From the cell containing the given text, extract its center point as [x, y] coordinate. 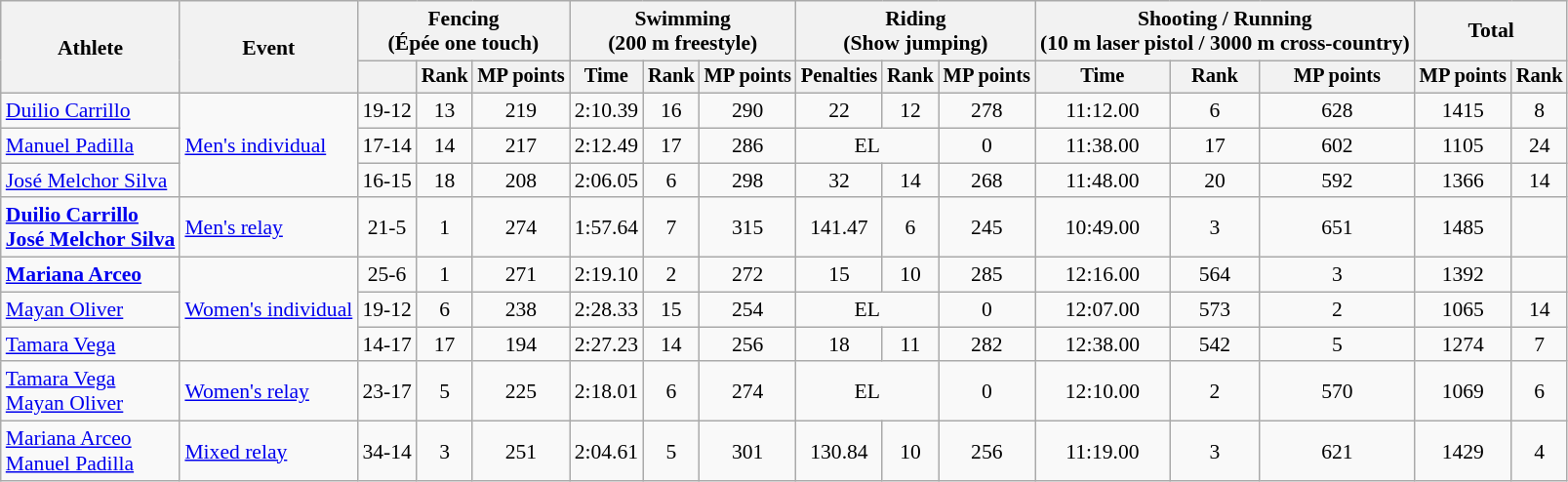
16-15 [386, 181]
1415 [1464, 111]
11 [910, 344]
217 [521, 146]
570 [1337, 392]
2:28.33 [607, 310]
573 [1215, 310]
1105 [1464, 146]
602 [1337, 146]
268 [987, 181]
Mariana ArceoManuel Padilla [91, 451]
2:04.61 [607, 451]
Men's individual [268, 146]
1429 [1464, 451]
298 [747, 181]
Women's individual [268, 310]
130.84 [839, 451]
Men's relay [268, 228]
José Melchor Silva [91, 181]
16 [671, 111]
254 [747, 310]
245 [987, 228]
542 [1215, 344]
Mayan Oliver [91, 310]
1065 [1464, 310]
251 [521, 451]
Shooting / Running(10 m laser pistol / 3000 m cross-country) [1226, 31]
17-14 [386, 146]
1366 [1464, 181]
208 [521, 181]
11:19.00 [1103, 451]
2:12.49 [607, 146]
12:07.00 [1103, 310]
12:10.00 [1103, 392]
2:27.23 [607, 344]
592 [1337, 181]
Women's relay [268, 392]
651 [1337, 228]
Riding(Show jumping) [915, 31]
1485 [1464, 228]
1392 [1464, 275]
32 [839, 181]
13 [445, 111]
2:10.39 [607, 111]
Athlete [91, 47]
1:57.64 [607, 228]
141.47 [839, 228]
24 [1540, 146]
Swimming(200 m freestyle) [683, 31]
Duilio Carrillo [91, 111]
272 [747, 275]
271 [521, 275]
238 [521, 310]
219 [521, 111]
628 [1337, 111]
Penalties [839, 77]
Event [268, 47]
315 [747, 228]
11:48.00 [1103, 181]
12:38.00 [1103, 344]
2:06.05 [607, 181]
20 [1215, 181]
12:16.00 [1103, 275]
8 [1540, 111]
Total [1491, 31]
22 [839, 111]
4 [1540, 451]
564 [1215, 275]
225 [521, 392]
Tamara VegaMayan Oliver [91, 392]
285 [987, 275]
11:12.00 [1103, 111]
23-17 [386, 392]
34-14 [386, 451]
1069 [1464, 392]
10:49.00 [1103, 228]
286 [747, 146]
21-5 [386, 228]
301 [747, 451]
1274 [1464, 344]
621 [1337, 451]
12 [910, 111]
2:19.10 [607, 275]
2:18.01 [607, 392]
Fencing(Épée one touch) [462, 31]
194 [521, 344]
11:38.00 [1103, 146]
282 [987, 344]
Mariana Arceo [91, 275]
278 [987, 111]
25-6 [386, 275]
Duilio CarrilloJosé Melchor Silva [91, 228]
Mixed relay [268, 451]
14-17 [386, 344]
290 [747, 111]
Manuel Padilla [91, 146]
Tamara Vega [91, 344]
